Return the (X, Y) coordinate for the center point of the cell that contains the specified text.  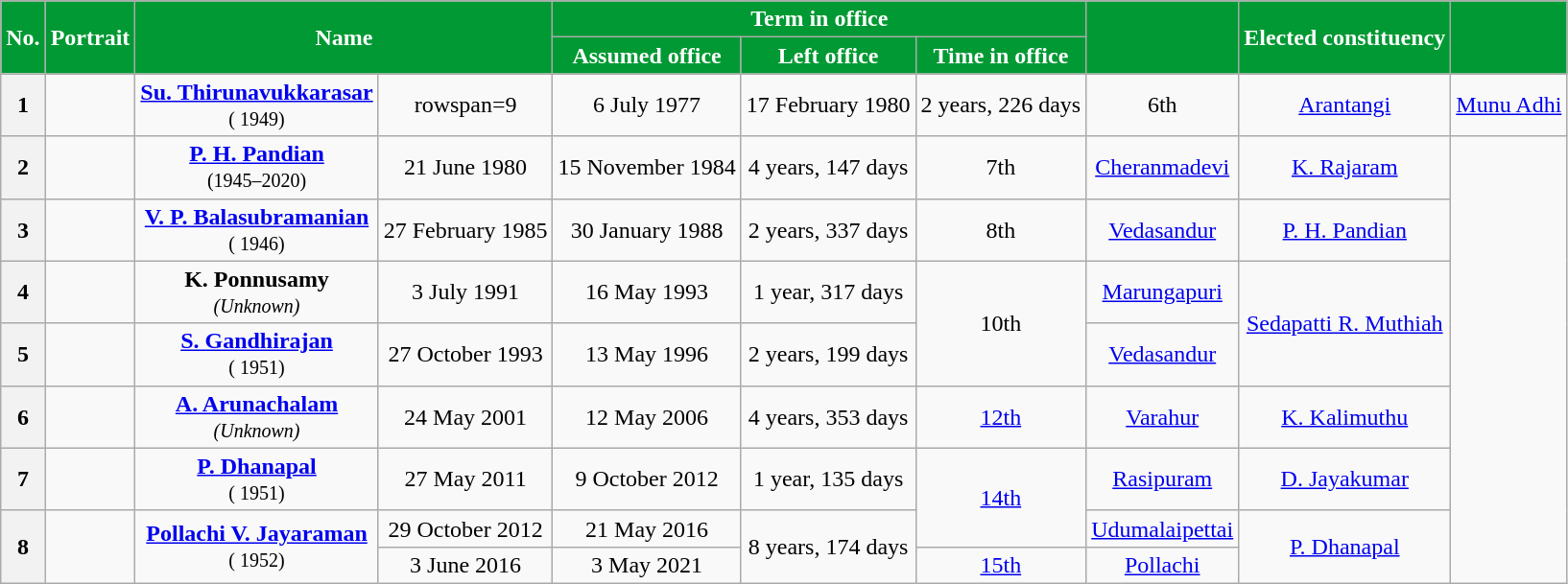
7th (1001, 167)
8 years, 174 days (828, 547)
30 January 1988 (647, 230)
Pollachi V. Jayaraman( 1952) (257, 547)
P. H. Pandian(1945–2020) (257, 167)
No. (23, 37)
27 May 2011 (465, 479)
K. Ponnusamy(Unknown) (257, 292)
1 (23, 105)
3 (23, 230)
21 June 1980 (465, 167)
S. Gandhirajan( 1951) (257, 355)
3 May 2021 (647, 565)
Left office (828, 56)
4 years, 147 days (828, 167)
6th (1163, 105)
13 May 1996 (647, 355)
Pollachi (1163, 565)
4 (23, 292)
6 July 1977 (647, 105)
24 May 2001 (465, 416)
K. Rajaram (1345, 167)
3 June 2016 (465, 565)
Varahur (1163, 416)
Sedapatti R. Muthiah (1345, 323)
Elected constituency (1345, 37)
10th (1001, 323)
Marungapuri (1163, 292)
Rasipuram (1163, 479)
4 years, 353 days (828, 416)
27 February 1985 (465, 230)
15th (1001, 565)
16 May 1993 (647, 292)
V. P. Balasubramanian( 1946) (257, 230)
8th (1001, 230)
A. Arunachalam(Unknown) (257, 416)
1 year, 317 days (828, 292)
P. Dhanapal( 1951) (257, 479)
P. Dhanapal (1345, 547)
D. Jayakumar (1345, 479)
Su. Thirunavukkarasar( 1949) (257, 105)
17 February 1980 (828, 105)
27 October 1993 (465, 355)
P. H. Pandian (1345, 230)
Udumalaipettai (1163, 528)
6 (23, 416)
2 years, 337 days (828, 230)
8 (23, 547)
Portrait (90, 37)
rowspan=9 (465, 105)
Term in office (820, 19)
7 (23, 479)
K. Kalimuthu (1345, 416)
5 (23, 355)
2 years, 199 days (828, 355)
12 May 2006 (647, 416)
Arantangi (1345, 105)
14th (1001, 497)
Cheranmadevi (1163, 167)
Munu Adhi (1509, 105)
Assumed office (647, 56)
3 July 1991 (465, 292)
2 (23, 167)
1 year, 135 days (828, 479)
Name (344, 37)
Time in office (1001, 56)
9 October 2012 (647, 479)
29 October 2012 (465, 528)
2 years, 226 days (1001, 105)
15 November 1984 (647, 167)
21 May 2016 (647, 528)
12th (1001, 416)
